Search for the cell housing the specified text and yield its [X, Y] center coordinate. 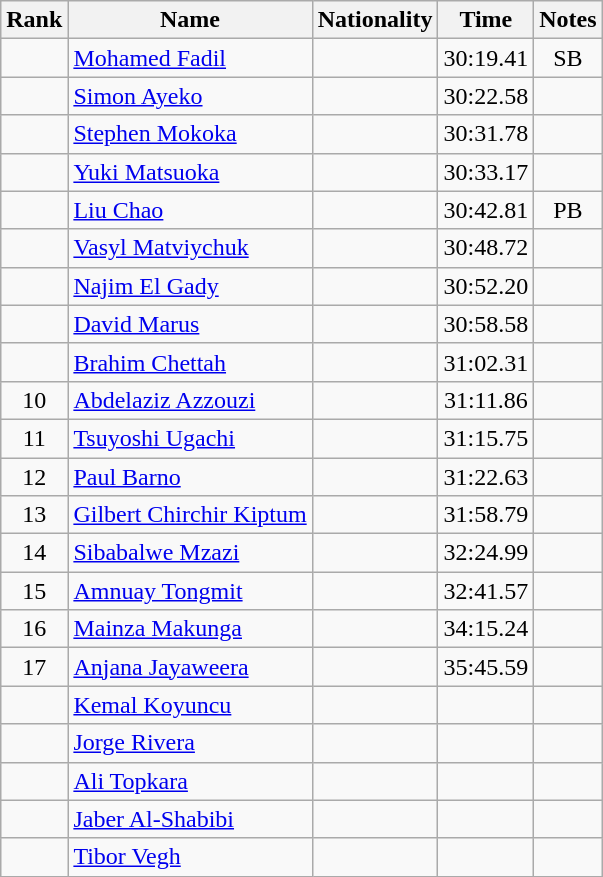
11 [34, 438]
Time [486, 20]
30:52.20 [486, 286]
30:42.81 [486, 210]
30:19.41 [486, 58]
Tsuyoshi Ugachi [190, 438]
Yuki Matsuoka [190, 172]
Abdelaziz Azzouzi [190, 400]
Vasyl Matviychuk [190, 248]
Kemal Koyuncu [190, 705]
Paul Barno [190, 477]
17 [34, 667]
Rank [34, 20]
13 [34, 515]
31:11.86 [486, 400]
15 [34, 591]
Ali Topkara [190, 781]
Name [190, 20]
Tibor Vegh [190, 857]
32:41.57 [486, 591]
32:24.99 [486, 553]
Sibabalwe Mzazi [190, 553]
30:31.78 [486, 134]
12 [34, 477]
Simon Ayeko [190, 96]
SB [568, 58]
Gilbert Chirchir Kiptum [190, 515]
David Marus [190, 324]
PB [568, 210]
14 [34, 553]
10 [34, 400]
34:15.24 [486, 629]
31:58.79 [486, 515]
30:33.17 [486, 172]
31:15.75 [486, 438]
31:02.31 [486, 362]
Amnuay Tongmit [190, 591]
Brahim Chettah [190, 362]
35:45.59 [486, 667]
30:48.72 [486, 248]
Mainza Makunga [190, 629]
30:58.58 [486, 324]
Nationality [375, 20]
30:22.58 [486, 96]
Stephen Mokoka [190, 134]
Najim El Gady [190, 286]
Anjana Jayaweera [190, 667]
Liu Chao [190, 210]
Notes [568, 20]
Mohamed Fadil [190, 58]
Jorge Rivera [190, 743]
16 [34, 629]
Jaber Al-Shabibi [190, 819]
31:22.63 [486, 477]
